Extract the [x, y] coordinate from the center of the cell holding the provided text.  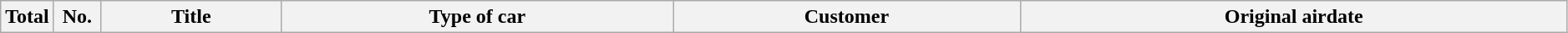
No. [77, 17]
Total [28, 17]
Customer [847, 17]
Original airdate [1293, 17]
Type of car [477, 17]
Title [190, 17]
